Pinpoint the cell where the given text exists, returning its (x, y) midpoint coordinate. 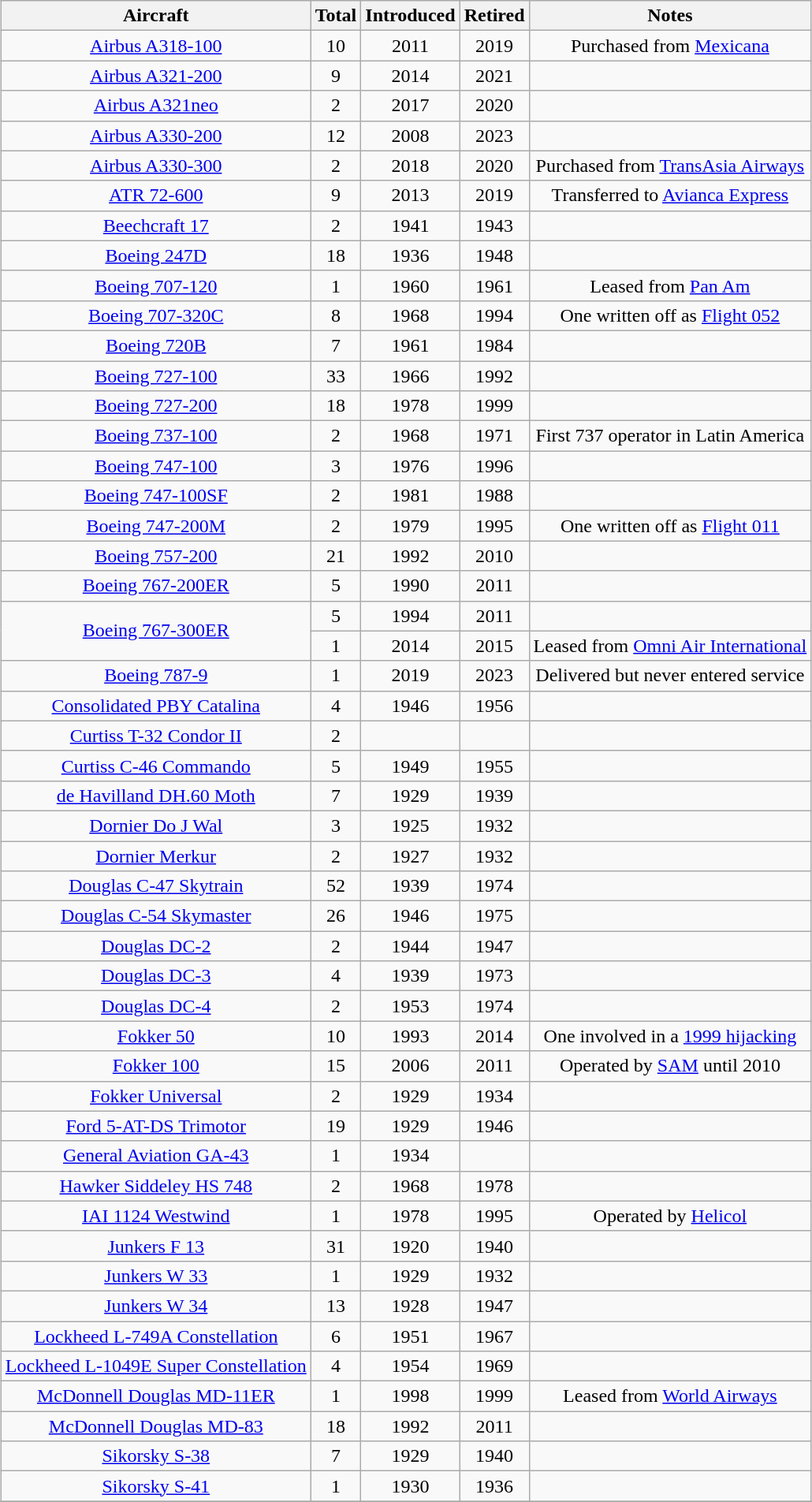
First 737 operator in Latin America (670, 436)
13 (336, 1306)
1951 (410, 1336)
Airbus A318-100 (156, 46)
Retired (494, 16)
6 (336, 1336)
1954 (410, 1366)
Boeing 247D (156, 255)
Fokker Universal (156, 1096)
Hawker Siddeley HS 748 (156, 1186)
Delivered but never entered service (670, 676)
2015 (494, 646)
Boeing 707-320C (156, 315)
1971 (494, 436)
33 (336, 376)
Airbus A321neo (156, 106)
Junkers W 33 (156, 1276)
Total (336, 16)
Douglas DC-3 (156, 976)
1993 (410, 1036)
1920 (410, 1246)
General Aviation GA-43 (156, 1156)
1930 (410, 1486)
Douglas C-54 Skymaster (156, 916)
2018 (410, 166)
1967 (494, 1336)
1960 (410, 285)
McDonnell Douglas MD-11ER (156, 1396)
Fokker 100 (156, 1066)
Leased from Omni Air International (670, 646)
19 (336, 1126)
Boeing 727-100 (156, 376)
Beechcraft 17 (156, 225)
1984 (494, 345)
Boeing 757-200 (156, 556)
31 (336, 1246)
Junkers F 13 (156, 1246)
8 (336, 315)
1928 (410, 1306)
Boeing 787-9 (156, 676)
Airbus A321-200 (156, 76)
1976 (410, 466)
1944 (410, 946)
1966 (410, 376)
Douglas DC-4 (156, 1006)
1925 (410, 826)
Boeing 767-200ER (156, 586)
Boeing 727-200 (156, 406)
Sikorsky S-38 (156, 1456)
26 (336, 916)
1996 (494, 466)
de Havilland DH.60 Moth (156, 796)
Airbus A330-300 (156, 166)
Sikorsky S-41 (156, 1486)
Curtiss C-46 Commando (156, 766)
2006 (410, 1066)
Boeing 747-200M (156, 526)
Aircraft (156, 16)
Purchased from Mexicana (670, 46)
2013 (410, 196)
Leased from World Airways (670, 1396)
12 (336, 136)
Consolidated PBY Catalina (156, 706)
1973 (494, 976)
Boeing 747-100 (156, 466)
1948 (494, 255)
One written off as Flight 011 (670, 526)
One written off as Flight 052 (670, 315)
McDonnell Douglas MD-83 (156, 1426)
1988 (494, 496)
1941 (410, 225)
2008 (410, 136)
Junkers W 34 (156, 1306)
Boeing 720B (156, 345)
2017 (410, 106)
Lockheed L-1049E Super Constellation (156, 1366)
IAI 1124 Westwind (156, 1216)
Lockheed L-749A Constellation (156, 1336)
Introduced (410, 16)
Douglas C-47 Skytrain (156, 886)
1955 (494, 766)
Boeing 737-100 (156, 436)
Airbus A330-200 (156, 136)
1943 (494, 225)
Curtiss T-32 Condor II (156, 736)
1969 (494, 1366)
Boeing 707-120 (156, 285)
Boeing 767-300ER (156, 631)
Boeing 747-100SF (156, 496)
1927 (410, 855)
Purchased from TransAsia Airways (670, 166)
1981 (410, 496)
Ford 5-AT-DS Trimotor (156, 1126)
52 (336, 886)
2021 (494, 76)
ATR 72-600 (156, 196)
15 (336, 1066)
Operated by Helicol (670, 1216)
Operated by SAM until 2010 (670, 1066)
Fokker 50 (156, 1036)
Leased from Pan Am (670, 285)
Dornier Do J Wal (156, 826)
Dornier Merkur (156, 855)
2010 (494, 556)
One involved in a 1999 hijacking (670, 1036)
Notes (670, 16)
1953 (410, 1006)
Douglas DC-2 (156, 946)
1975 (494, 916)
1949 (410, 766)
1956 (494, 706)
1990 (410, 586)
1998 (410, 1396)
21 (336, 556)
Transferred to Avianca Express (670, 196)
1979 (410, 526)
